Provide the [x, y] coordinate of the cell's center where the given text is located.  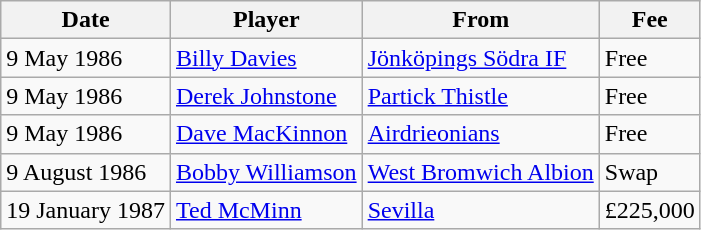
Airdrieonians [480, 134]
Ted McMinn [266, 210]
Fee [650, 20]
Bobby Williamson [266, 172]
Dave MacKinnon [266, 134]
£225,000 [650, 210]
19 January 1987 [86, 210]
Sevilla [480, 210]
West Bromwich Albion [480, 172]
9 August 1986 [86, 172]
Player [266, 20]
Swap [650, 172]
Partick Thistle [480, 96]
Date [86, 20]
From [480, 20]
Derek Johnstone [266, 96]
Billy Davies [266, 58]
Jönköpings Södra IF [480, 58]
